Search for the cell housing the specified text and yield its (X, Y) center coordinate. 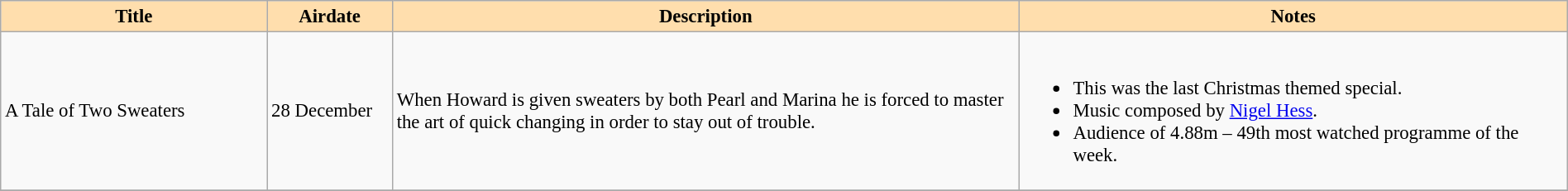
A Tale of Two Sweaters (134, 111)
Notes (1293, 17)
When Howard is given sweaters by both Pearl and Marina he is forced to master the art of quick changing in order to stay out of trouble. (705, 111)
This was the last Christmas themed special.Music composed by Nigel Hess.Audience of 4.88m – 49th most watched programme of the week. (1293, 111)
Title (134, 17)
28 December (330, 111)
Airdate (330, 17)
Description (705, 17)
